Return the (X, Y) coordinate for the center point of the cell that contains the specified text.  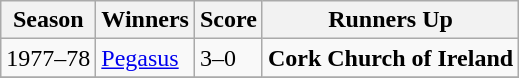
Score (228, 20)
1977–78 (48, 58)
Runners Up (390, 20)
Season (48, 20)
Winners (146, 20)
Pegasus (146, 58)
Cork Church of Ireland (390, 58)
3–0 (228, 58)
